Detect which cell encompasses the target text, then output its [X, Y] center coordinate. 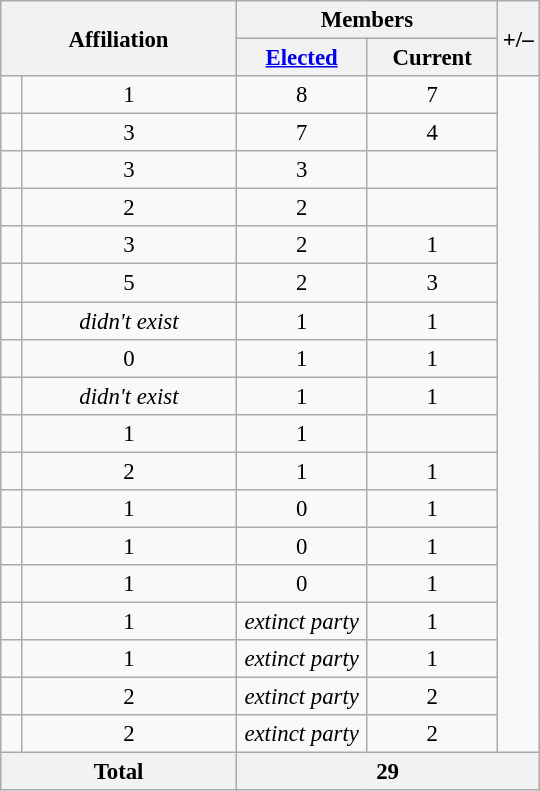
Elected [302, 58]
+/– [518, 38]
4 [432, 133]
Affiliation [119, 38]
8 [302, 95]
Current [432, 58]
29 [387, 772]
Total [119, 772]
5 [128, 283]
Members [366, 20]
